Return the (x, y) coordinate for the center point of the cell that contains the specified text.  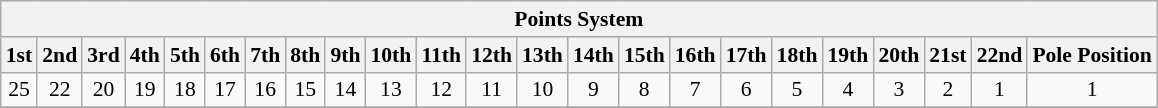
3 (898, 90)
12 (441, 90)
4 (848, 90)
6 (746, 90)
5th (185, 55)
7 (696, 90)
16 (265, 90)
2nd (60, 55)
19th (848, 55)
11th (441, 55)
15 (305, 90)
2 (948, 90)
19 (145, 90)
8 (644, 90)
22nd (1000, 55)
16th (696, 55)
13th (542, 55)
11 (492, 90)
18 (185, 90)
25 (20, 90)
22 (60, 90)
20 (104, 90)
17th (746, 55)
6th (225, 55)
14th (594, 55)
9th (345, 55)
13 (390, 90)
8th (305, 55)
10 (542, 90)
Pole Position (1092, 55)
1st (20, 55)
14 (345, 90)
12th (492, 55)
10th (390, 55)
Points System (579, 19)
20th (898, 55)
21st (948, 55)
3rd (104, 55)
5 (798, 90)
17 (225, 90)
4th (145, 55)
15th (644, 55)
18th (798, 55)
9 (594, 90)
7th (265, 55)
